Capture the cell that displays the provided text and extract its [X, Y] central coordinate. 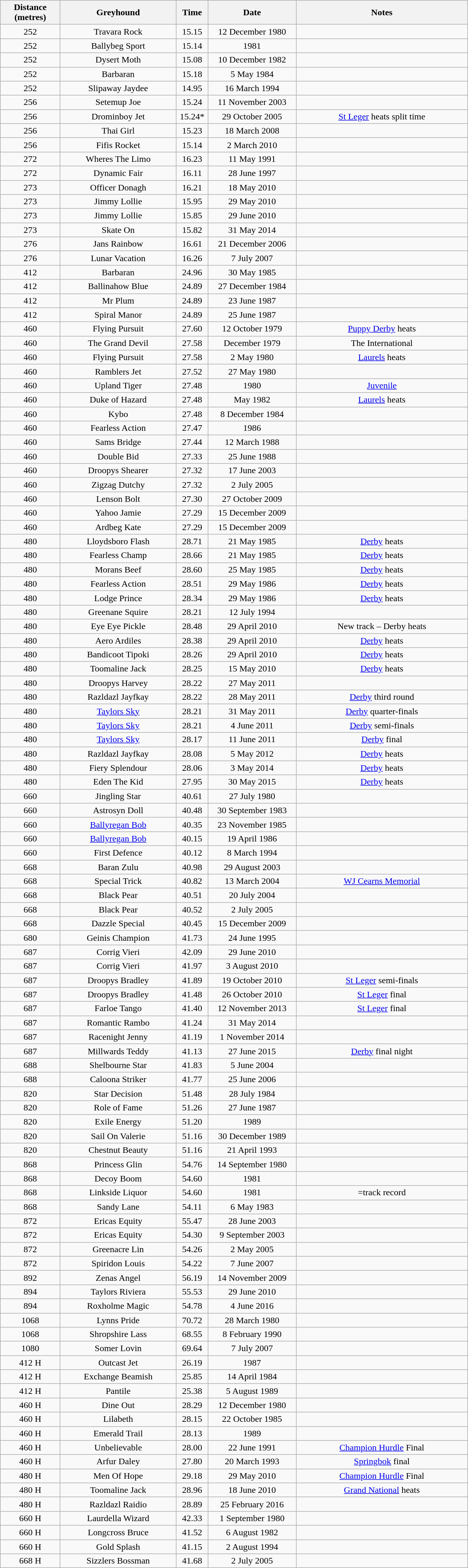
Linkside Liquor [118, 1193]
24 June 1995 [252, 938]
15.23 [192, 131]
Setemup Joe [118, 102]
41.68 [192, 1561]
Dazzle Special [118, 924]
41.77 [192, 1079]
Duke of Hazard [118, 400]
Dine Out [118, 1405]
18 March 2008 [252, 131]
27 December 1984 [252, 286]
Farloe Tango [118, 1009]
Sams Bridge [118, 442]
Sandy Lane [118, 1207]
Ballybeg Sport [118, 46]
May 1982 [252, 400]
The International [382, 343]
14 September 1980 [252, 1164]
Unbelievable [118, 1447]
2 May 1980 [252, 357]
28.51 [192, 584]
Juvenile [382, 385]
29 August 2003 [252, 867]
5 June 2004 [252, 1065]
27 May 2011 [252, 683]
Romantic Rambo [118, 1023]
Greenane Squire [118, 612]
Distance (metres) [31, 13]
25 June 1987 [252, 315]
27.80 [192, 1462]
Lynns Pride [118, 1320]
5 August 1989 [252, 1391]
26 October 2010 [252, 994]
54.26 [192, 1249]
16.61 [192, 244]
15 May 2010 [252, 669]
55.53 [192, 1292]
668 H [31, 1561]
22 June 1991 [252, 1447]
40.35 [192, 824]
Men Of Hope [118, 1476]
The Grand Devil [118, 343]
680 [31, 938]
28.00 [192, 1447]
Grand National heats [382, 1490]
23 June 1987 [252, 301]
56.19 [192, 1277]
1980 [252, 385]
25.38 [192, 1391]
28.25 [192, 669]
27.52 [192, 371]
28.96 [192, 1490]
22 October 1985 [252, 1419]
1 September 1980 [252, 1518]
Droopys Shearer [118, 471]
Fearless Champ [118, 555]
16 March 1994 [252, 88]
30 May 1985 [252, 272]
23 November 1985 [252, 824]
12 March 1988 [252, 442]
40.82 [192, 881]
Pantile [118, 1391]
28 July 1984 [252, 1093]
Dynamic Fair [118, 173]
Chestnut Beauty [118, 1150]
19 October 2010 [252, 980]
28.26 [192, 655]
25 June 2006 [252, 1079]
10 December 1982 [252, 60]
19 April 1986 [252, 838]
26.19 [192, 1363]
40.12 [192, 853]
Thai Girl [118, 131]
40.45 [192, 924]
15.15 [192, 32]
15.24 [192, 102]
Special Trick [118, 881]
41.19 [192, 1037]
3 August 2010 [252, 966]
1987 [252, 1363]
41.97 [192, 966]
Jingling Star [118, 796]
18 May 2010 [252, 187]
51.20 [192, 1122]
892 [31, 1277]
Bandicoot Tipoki [118, 655]
Star Decision [118, 1093]
Mr Plum [118, 301]
41.73 [192, 938]
Derby final night [382, 1051]
28.15 [192, 1419]
Derby final [382, 740]
8 March 1994 [252, 853]
30 May 2015 [252, 782]
7 June 2007 [252, 1263]
40.15 [192, 838]
15.82 [192, 230]
31 May 2011 [252, 711]
54.11 [192, 1207]
27 June 1987 [252, 1108]
27 October 2009 [252, 499]
Spiral Manor [118, 315]
Officer Donagh [118, 187]
55.47 [192, 1221]
40.52 [192, 910]
54.76 [192, 1164]
16.11 [192, 173]
Upland Tiger [118, 385]
12 November 2013 [252, 1009]
Caloona Striker [118, 1079]
15.95 [192, 202]
Greenacre Lin [118, 1249]
=track record [382, 1193]
27 May 1980 [252, 371]
Notes [382, 13]
28.08 [192, 754]
70.72 [192, 1320]
Eye Eye Pickle [118, 626]
Fifis Rocket [118, 145]
29.18 [192, 1476]
28.17 [192, 740]
Role of Fame [118, 1108]
Ardbeg Kate [118, 527]
3 May 2014 [252, 768]
28.89 [192, 1504]
69.64 [192, 1349]
Zigzag Dutchy [118, 485]
4 June 2016 [252, 1306]
Lodge Prince [118, 598]
Shelbourne Star [118, 1065]
WJ Cearns Memorial [382, 881]
25.85 [192, 1377]
27.33 [192, 456]
Lloydsboro Flash [118, 541]
Exile Energy [118, 1122]
15.24* [192, 116]
28.34 [192, 598]
Kybo [118, 414]
20 March 1993 [252, 1462]
Derby third round [382, 697]
27.95 [192, 782]
Arfur Daley [118, 1462]
8 February 1990 [252, 1334]
17 June 2003 [252, 471]
Astrosyn Doll [118, 810]
Date [252, 13]
40.48 [192, 810]
Decoy Boom [118, 1179]
8 December 1984 [252, 414]
Wheres The Limo [118, 159]
Zenas Angel [118, 1277]
27.60 [192, 329]
December 1979 [252, 343]
16.23 [192, 159]
Emerald Trail [118, 1433]
25 February 2016 [252, 1504]
Time [192, 13]
15.18 [192, 74]
27.47 [192, 428]
27 July 1980 [252, 796]
2 August 1994 [252, 1546]
27 June 2015 [252, 1051]
28 June 2003 [252, 1221]
16.26 [192, 258]
Gold Splash [118, 1546]
New track – Derby heats [382, 626]
54.78 [192, 1306]
1986 [252, 428]
68.55 [192, 1334]
Jans Rainbow [118, 244]
5 May 1984 [252, 74]
28.71 [192, 541]
Double Bid [118, 456]
41.15 [192, 1546]
54.30 [192, 1235]
6 May 1983 [252, 1207]
28.06 [192, 768]
12 October 1979 [252, 329]
Geinis Champion [118, 938]
1080 [31, 1349]
41.24 [192, 1023]
40.61 [192, 796]
Shropshire Lass [118, 1334]
Razldazl Raidio [118, 1504]
2 March 2010 [252, 145]
30 December 1989 [252, 1136]
16.21 [192, 187]
Yahoo Jamie [118, 513]
41.89 [192, 980]
Springbok final [382, 1462]
Slipaway Jaydee [118, 88]
51.48 [192, 1093]
28 May 2011 [252, 697]
15.08 [192, 60]
54.22 [192, 1263]
Somer Lovin [118, 1349]
Exchange Beamish [118, 1377]
28.60 [192, 570]
Longcross Bruce [118, 1532]
18 June 2010 [252, 1490]
14 April 1984 [252, 1377]
Sizzlers Bossman [118, 1561]
First Defence [118, 853]
21 April 1993 [252, 1150]
Ramblers Jet [118, 371]
15.85 [192, 216]
28 June 1997 [252, 173]
6 August 1982 [252, 1532]
5 May 2012 [252, 754]
Roxholme Magic [118, 1306]
St Leger semi-finals [382, 980]
41.48 [192, 994]
25 June 1988 [252, 456]
Aero Ardiles [118, 640]
9 September 2003 [252, 1235]
Taylors Riviera [118, 1292]
27.30 [192, 499]
Greyhound [118, 13]
Skate On [118, 230]
11 May 1991 [252, 159]
14 November 2009 [252, 1277]
24.96 [192, 272]
40.98 [192, 867]
Eden The Kid [118, 782]
Baran Zulu [118, 867]
42.33 [192, 1518]
29 October 2005 [252, 116]
Outcast Jet [118, 1363]
Derby semi-finals [382, 725]
2 May 2005 [252, 1249]
30 September 1983 [252, 810]
41.40 [192, 1009]
28.66 [192, 555]
28.48 [192, 626]
Sail On Valerie [118, 1136]
28.38 [192, 640]
Fiery Splendour [118, 768]
Lilabeth [118, 1419]
Drominboy Jet [118, 116]
42.09 [192, 952]
Puppy Derby heats [382, 329]
13 March 2004 [252, 881]
51.26 [192, 1108]
28.13 [192, 1433]
28 March 1980 [252, 1320]
25 May 1985 [252, 570]
20 July 2004 [252, 895]
40.51 [192, 895]
1 November 2014 [252, 1037]
Spiridon Louis [118, 1263]
14.95 [192, 88]
Dysert Moth [118, 60]
Lenson Bolt [118, 499]
11 June 2011 [252, 740]
Ballinahow Blue [118, 286]
28.29 [192, 1405]
41.13 [192, 1051]
Morans Beef [118, 570]
4 June 2011 [252, 725]
11 November 2003 [252, 102]
12 July 1994 [252, 612]
Droopys Harvey [118, 683]
Princess Glin [118, 1164]
Racenight Jenny [118, 1037]
St Leger heats split time [382, 116]
Derby quarter-finals [382, 711]
Millwards Teddy [118, 1051]
27.44 [192, 442]
21 December 2006 [252, 244]
Laurdella Wizard [118, 1518]
Travara Rock [118, 32]
41.83 [192, 1065]
Lunar Vacation [118, 258]
41.52 [192, 1532]
